Scan for the cell matching the given text and deliver its (X, Y) coordinate at center. 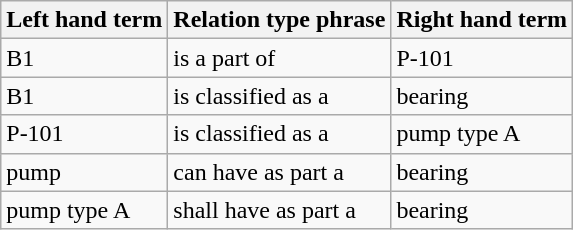
Relation type phrase (280, 20)
pump (84, 172)
can have as part a (280, 172)
shall have as part a (280, 210)
Right hand term (482, 20)
is a part of (280, 58)
Left hand term (84, 20)
